Capture the cell that displays the provided text and extract its (x, y) central coordinate. 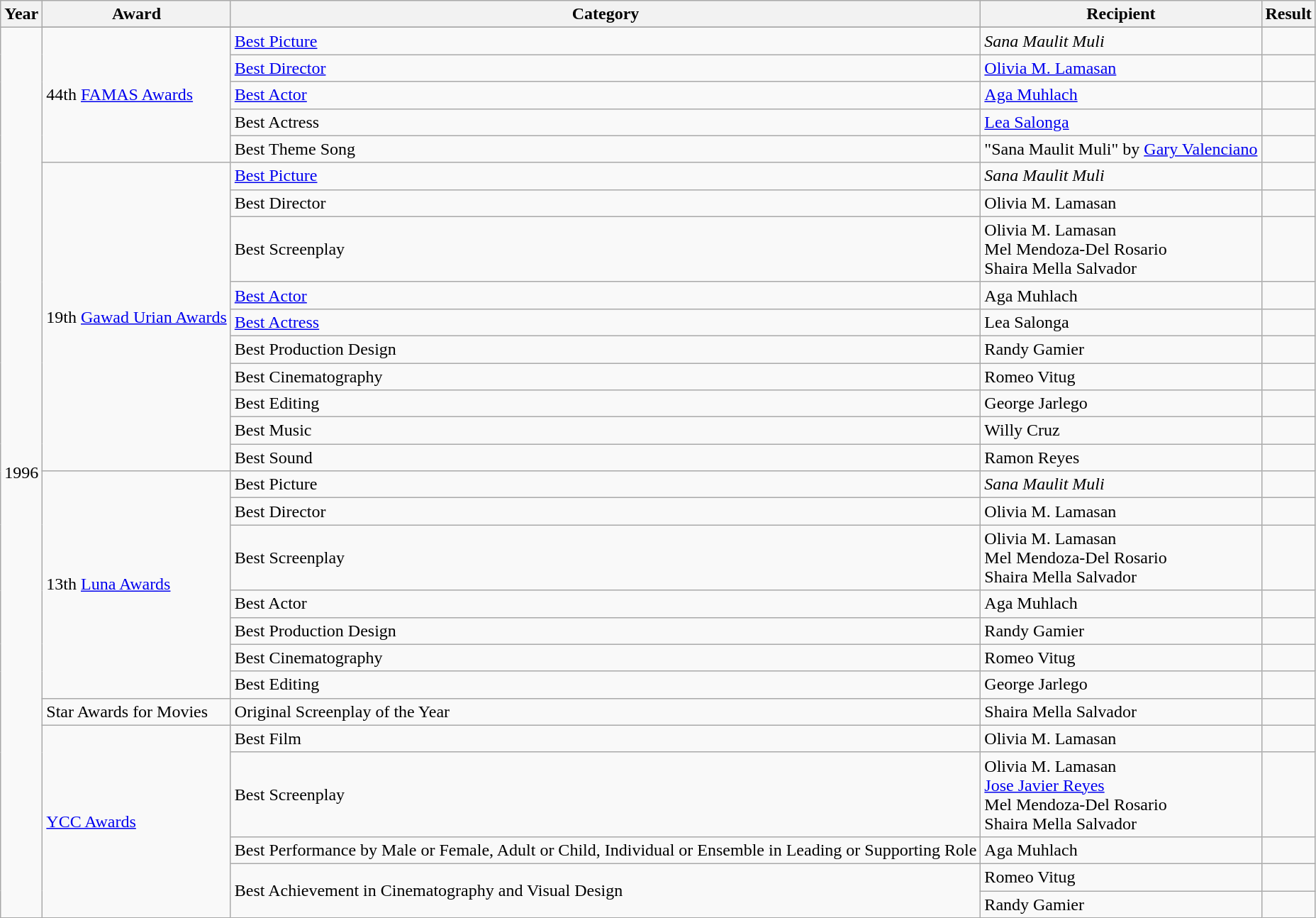
1996 (21, 472)
13th Luna Awards (136, 585)
"Sana Maulit Muli" by Gary Valenciano (1121, 149)
Best Music (606, 431)
19th Gawad Urian Awards (136, 316)
Olivia M. LamasanJose Javier ReyesMel Mendoza-Del RosarioShaira Mella Salvador (1121, 795)
Best Performance by Male or Female, Adult or Child, Individual or Ensemble in Leading or Supporting Role (606, 850)
Year (21, 14)
Best Film (606, 739)
Original Screenplay of the Year (606, 712)
Willy Cruz (1121, 431)
Ramon Reyes (1121, 458)
YCC Awards (136, 822)
Category (606, 14)
Star Awards for Movies (136, 712)
Best Achievement in Cinematography and Visual Design (606, 890)
Recipient (1121, 14)
Best Theme Song (606, 149)
Result (1288, 14)
Shaira Mella Salvador (1121, 712)
Award (136, 14)
Best Sound (606, 458)
44th FAMAS Awards (136, 95)
